Scan for the cell matching the given text and deliver its [X, Y] coordinate at center. 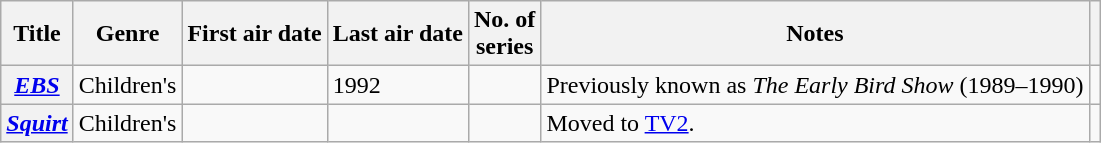
No. ofseries [504, 34]
1992 [398, 85]
Squirt [37, 123]
Title [37, 34]
Last air date [398, 34]
EBS [37, 85]
Genre [128, 34]
Previously known as The Early Bird Show (1989–1990) [815, 85]
First air date [254, 34]
Moved to TV2. [815, 123]
Notes [815, 34]
